Return (x, y) of the center of cell containing provided text 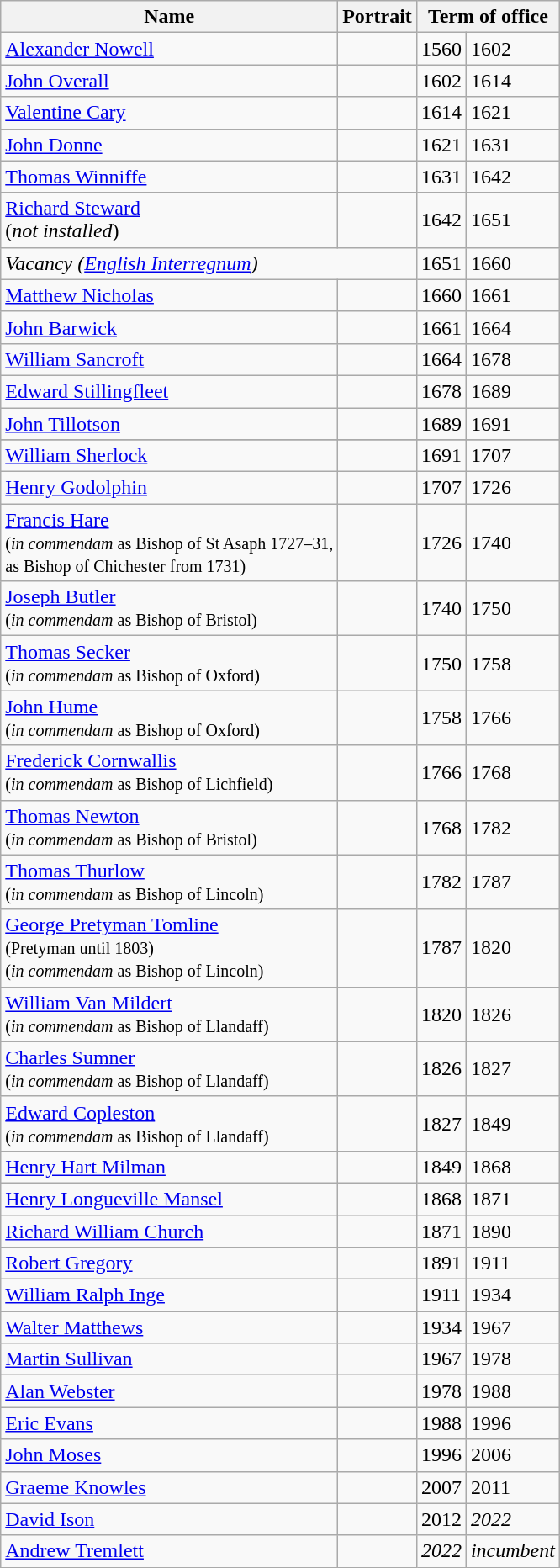
William Van Mildert(in commendam as Bishop of Llandaff) (170, 1014)
1890 (513, 1231)
Henry Longueville Mansel (170, 1199)
William Ralph Inge (170, 1295)
Alexander Nowell (170, 49)
Eric Evans (170, 1423)
John Hume(in commendam as Bishop of Oxford) (170, 718)
Valentine Cary (170, 113)
Graeme Knowles (170, 1487)
Henry Godolphin (170, 488)
Richard William Church (170, 1231)
Thomas Winniffe (170, 177)
Richard Steward(not installed) (170, 220)
1891 (441, 1263)
Henry Hart Milman (170, 1167)
John Tillotson (170, 423)
John Donne (170, 145)
2011 (513, 1487)
incumbent (513, 1551)
Charles Sumner(in commendam as Bishop of Llandaff) (170, 1068)
John Moses (170, 1455)
Matthew Nicholas (170, 295)
2007 (441, 1487)
Vacancy (English Interregnum) (209, 263)
Walter Matthews (170, 1327)
Thomas Newton(in commendam as Bishop of Bristol) (170, 828)
Term of office (488, 17)
Name (170, 17)
David Ison (170, 1519)
Edward Stillingfleet (170, 391)
Portrait (378, 17)
Joseph Butler(in commendam as Bishop of Bristol) (170, 609)
William Sancroft (170, 359)
Andrew Tremlett (170, 1551)
Edward Copleston(in commendam as Bishop of Llandaff) (170, 1124)
1560 (441, 49)
John Overall (170, 81)
Alan Webster (170, 1391)
William Sherlock (170, 456)
Robert Gregory (170, 1263)
Martin Sullivan (170, 1359)
Francis Hare(in commendam as Bishop of St Asaph 1727–31,as Bishop of Chichester from 1731) (170, 543)
Thomas Thurlow(in commendam as Bishop of Lincoln) (170, 882)
Frederick Cornwallis(in commendam as Bishop of Lichfield) (170, 772)
John Barwick (170, 327)
2012 (441, 1519)
Thomas Secker(in commendam as Bishop of Oxford) (170, 663)
2006 (513, 1455)
George Pretyman Tomline(Pretyman until 1803)(in commendam as Bishop of Lincoln) (170, 948)
